Capture the cell that displays the provided text and extract its [X, Y] central coordinate. 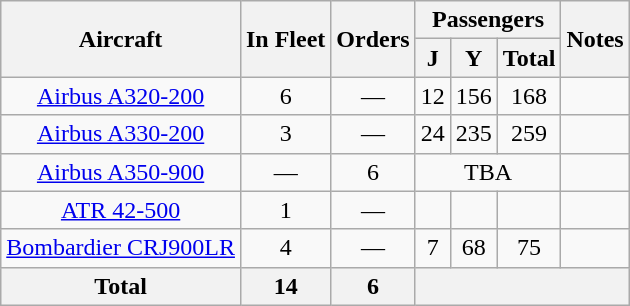
4 [285, 248]
Passengers [488, 20]
1 [285, 210]
ATR 42-500 [121, 210]
235 [474, 134]
TBA [488, 172]
156 [474, 96]
Bombardier CRJ900LR [121, 248]
In Fleet [285, 39]
Orders [373, 39]
Y [474, 58]
Notes [595, 39]
259 [529, 134]
Airbus A320-200 [121, 96]
24 [432, 134]
75 [529, 248]
14 [285, 286]
3 [285, 134]
Airbus A350-900 [121, 172]
12 [432, 96]
168 [529, 96]
68 [474, 248]
J [432, 58]
Airbus A330-200 [121, 134]
Aircraft [121, 39]
7 [432, 248]
